Scan for the cell matching the given text and deliver its [X, Y] coordinate at center. 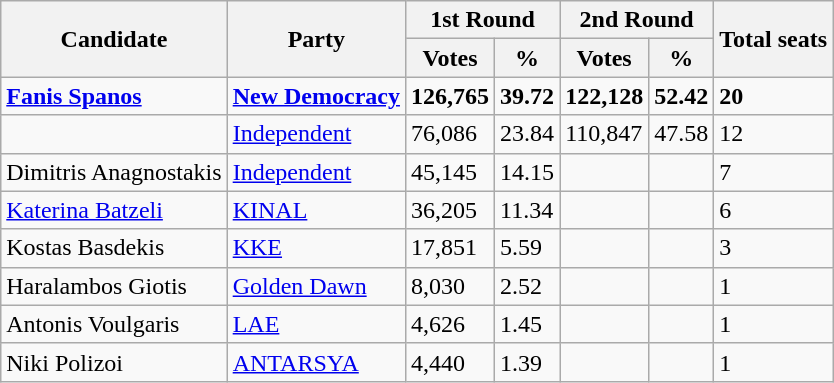
39.72 [528, 96]
20 [774, 96]
4,626 [450, 324]
Katerina Batzeli [114, 210]
126,765 [450, 96]
Antonis Voulgaris [114, 324]
8,030 [450, 286]
Kostas Basdekis [114, 248]
47.58 [682, 134]
KINAL [316, 210]
36,205 [450, 210]
5.59 [528, 248]
3 [774, 248]
Golden Dawn [316, 286]
Total seats [774, 39]
11.34 [528, 210]
LAE [316, 324]
7 [774, 172]
Haralambos Giotis [114, 286]
45,145 [450, 172]
110,847 [604, 134]
Fanis Spanos [114, 96]
Niki Polizoi [114, 362]
4,440 [450, 362]
6 [774, 210]
76,086 [450, 134]
2nd Round [637, 20]
KKE [316, 248]
14.15 [528, 172]
Party [316, 39]
ANTARSYA [316, 362]
52.42 [682, 96]
17,851 [450, 248]
122,128 [604, 96]
1.39 [528, 362]
1st Round [482, 20]
1.45 [528, 324]
Dimitris Anagnostakis [114, 172]
12 [774, 134]
2.52 [528, 286]
23.84 [528, 134]
Candidate [114, 39]
New Democracy [316, 96]
